Identify which cell holds the provided text, then report its (x, y) central coordinate. 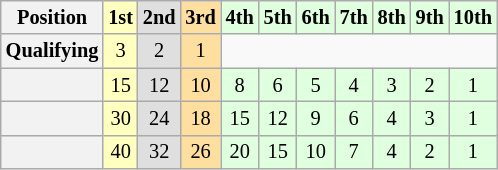
2nd (160, 17)
7 (354, 152)
20 (240, 152)
32 (160, 152)
24 (160, 118)
8 (240, 85)
9 (316, 118)
6th (316, 17)
10th (473, 17)
3rd (200, 17)
4th (240, 17)
Position (52, 17)
5th (278, 17)
8th (392, 17)
Qualifying (52, 51)
26 (200, 152)
40 (120, 152)
18 (200, 118)
5 (316, 85)
1st (120, 17)
9th (430, 17)
7th (354, 17)
30 (120, 118)
